For the text-containing cell, return its midpoint in [X, Y] coordinate format. 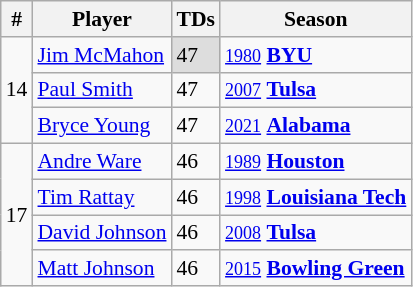
17 [17, 215]
Tim Rattay [102, 197]
Matt Johnson [102, 269]
1989 Houston [316, 162]
1980 BYU [316, 55]
# [17, 19]
2015 Bowling Green [316, 269]
David Johnson [102, 233]
Bryce Young [102, 126]
Andre Ware [102, 162]
14 [17, 90]
Player [102, 19]
TDs [196, 19]
Jim McMahon [102, 55]
2021 Alabama [316, 126]
2008 Tulsa [316, 233]
2007 Tulsa [316, 90]
1998 Louisiana Tech [316, 197]
Paul Smith [102, 90]
Season [316, 19]
